For the text-containing cell, return its midpoint in [X, Y] coordinate format. 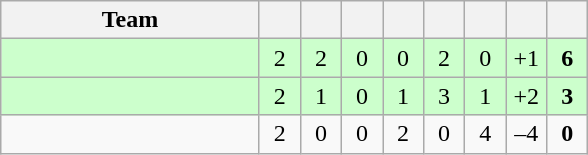
–4 [526, 134]
4 [486, 134]
+1 [526, 58]
6 [568, 58]
Team [130, 20]
+2 [526, 96]
